Return the [x, y] coordinate for the center point of the cell that contains the specified text.  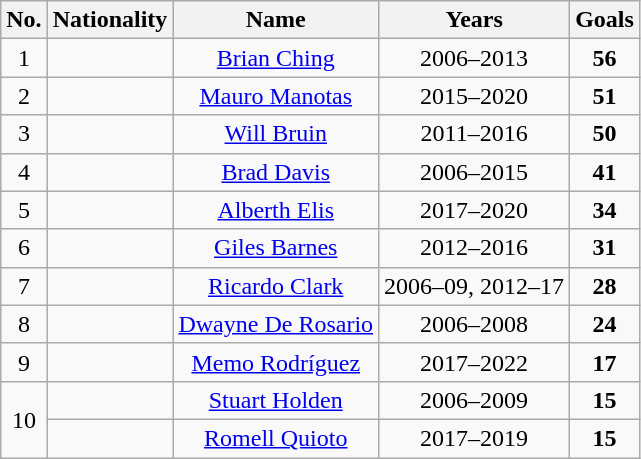
1 [24, 58]
17 [605, 362]
3 [24, 134]
Romell Quioto [276, 438]
Mauro Manotas [276, 96]
24 [605, 324]
2 [24, 96]
2006–2009 [474, 400]
Stuart Holden [276, 400]
No. [24, 20]
Nationality [110, 20]
Years [474, 20]
4 [24, 172]
31 [605, 248]
Dwayne De Rosario [276, 324]
Brad Davis [276, 172]
Ricardo Clark [276, 286]
Memo Rodríguez [276, 362]
7 [24, 286]
2017–2022 [474, 362]
2006–09, 2012–17 [474, 286]
2006–2008 [474, 324]
56 [605, 58]
2017–2019 [474, 438]
Will Bruin [276, 134]
41 [605, 172]
50 [605, 134]
9 [24, 362]
2015–2020 [474, 96]
10 [24, 419]
51 [605, 96]
2017–2020 [474, 210]
2006–2015 [474, 172]
8 [24, 324]
5 [24, 210]
Name [276, 20]
6 [24, 248]
2012–2016 [474, 248]
2011–2016 [474, 134]
Brian Ching [276, 58]
34 [605, 210]
28 [605, 286]
Goals [605, 20]
2006–2013 [474, 58]
Giles Barnes [276, 248]
Alberth Elis [276, 210]
